Output the (X, Y) coordinate of the center of the cell containing the given text.  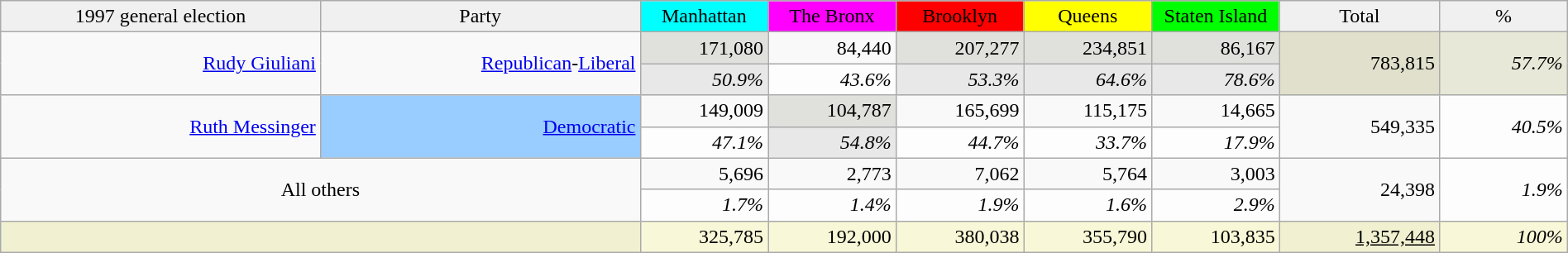
14,665 (1216, 111)
57.7% (1503, 64)
5,696 (705, 174)
355,790 (1088, 236)
380,038 (959, 236)
Democratic (480, 126)
1.6% (1088, 205)
33.7% (1088, 142)
165,699 (959, 111)
325,785 (705, 236)
7,062 (959, 174)
207,277 (959, 48)
149,009 (705, 111)
54.8% (832, 142)
43.6% (832, 79)
24,398 (1360, 189)
17.9% (1216, 142)
103,835 (1216, 236)
783,815 (1360, 64)
1,357,448 (1360, 236)
Manhattan (705, 17)
% (1503, 17)
78.6% (1216, 79)
549,335 (1360, 126)
Republican-Liberal (480, 64)
40.5% (1503, 126)
100% (1503, 236)
5,764 (1088, 174)
47.1% (705, 142)
64.6% (1088, 79)
3,003 (1216, 174)
53.3% (959, 79)
1.4% (832, 205)
50.9% (705, 79)
Total (1360, 17)
Party (480, 17)
Brooklyn (959, 17)
2,773 (832, 174)
Ruth Messinger (160, 126)
104,787 (832, 111)
Staten Island (1216, 17)
1997 general election (160, 17)
Queens (1088, 17)
44.7% (959, 142)
171,080 (705, 48)
234,851 (1088, 48)
The Bronx (832, 17)
86,167 (1216, 48)
192,000 (832, 236)
84,440 (832, 48)
2.9% (1216, 205)
All others (321, 189)
1.7% (705, 205)
115,175 (1088, 111)
Rudy Giuliani (160, 64)
